Scan for the cell matching the given text and deliver its (x, y) coordinate at center. 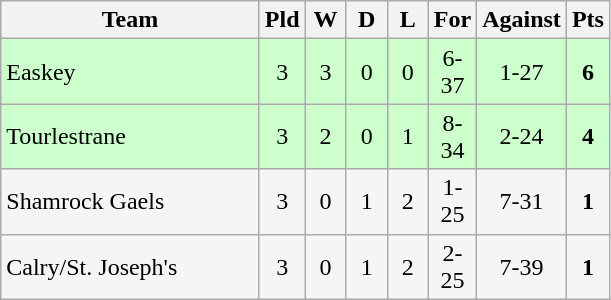
W (326, 20)
6 (588, 72)
Calry/St. Joseph's (130, 266)
L (408, 20)
D (366, 20)
Shamrock Gaels (130, 202)
1-25 (452, 202)
6-37 (452, 72)
2-24 (522, 136)
2-25 (452, 266)
4 (588, 136)
Team (130, 20)
Pld (282, 20)
For (452, 20)
1-27 (522, 72)
7-39 (522, 266)
Against (522, 20)
Tourlestrane (130, 136)
Easkey (130, 72)
7-31 (522, 202)
8-34 (452, 136)
Pts (588, 20)
